Return (x, y) of the center of cell containing provided text 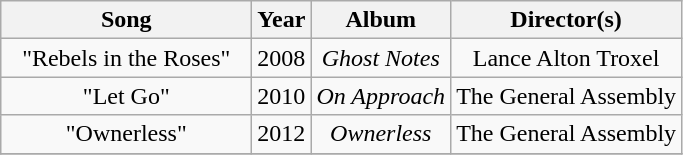
Ownerless (381, 134)
Ghost Notes (381, 58)
On Approach (381, 96)
Album (381, 20)
2012 (282, 134)
Lance Alton Troxel (566, 58)
"Ownerless" (126, 134)
Song (126, 20)
"Rebels in the Roses" (126, 58)
Year (282, 20)
Director(s) (566, 20)
2010 (282, 96)
"Let Go" (126, 96)
2008 (282, 58)
